Extract the [X, Y] coordinate from the center of the cell holding the provided text.  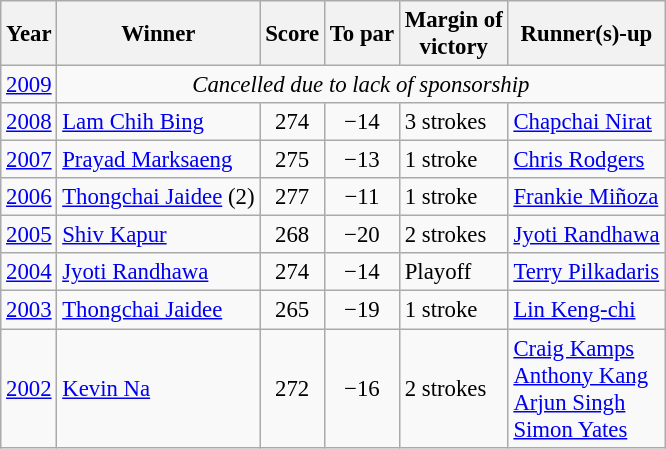
Prayad Marksaeng [158, 160]
2005 [29, 235]
265 [292, 310]
Year [29, 34]
2009 [29, 85]
Terry Pilkadaris [586, 273]
Chapchai Nirat [586, 122]
268 [292, 235]
Playoff [454, 273]
2003 [29, 310]
275 [292, 160]
Margin ofvictory [454, 34]
−19 [362, 310]
2006 [29, 197]
Thongchai Jaidee (2) [158, 197]
3 strokes [454, 122]
Craig Kamps Anthony Kang Arjun Singh Simon Yates [586, 388]
277 [292, 197]
Chris Rodgers [586, 160]
2002 [29, 388]
Cancelled due to lack of sponsorship [361, 85]
Winner [158, 34]
272 [292, 388]
−13 [362, 160]
2007 [29, 160]
Lin Keng-chi [586, 310]
Thongchai Jaidee [158, 310]
Score [292, 34]
−16 [362, 388]
Frankie Miñoza [586, 197]
To par [362, 34]
Kevin Na [158, 388]
2004 [29, 273]
Lam Chih Bing [158, 122]
−20 [362, 235]
Runner(s)-up [586, 34]
Shiv Kapur [158, 235]
2008 [29, 122]
−11 [362, 197]
